Search for the cell housing the specified text and yield its (X, Y) center coordinate. 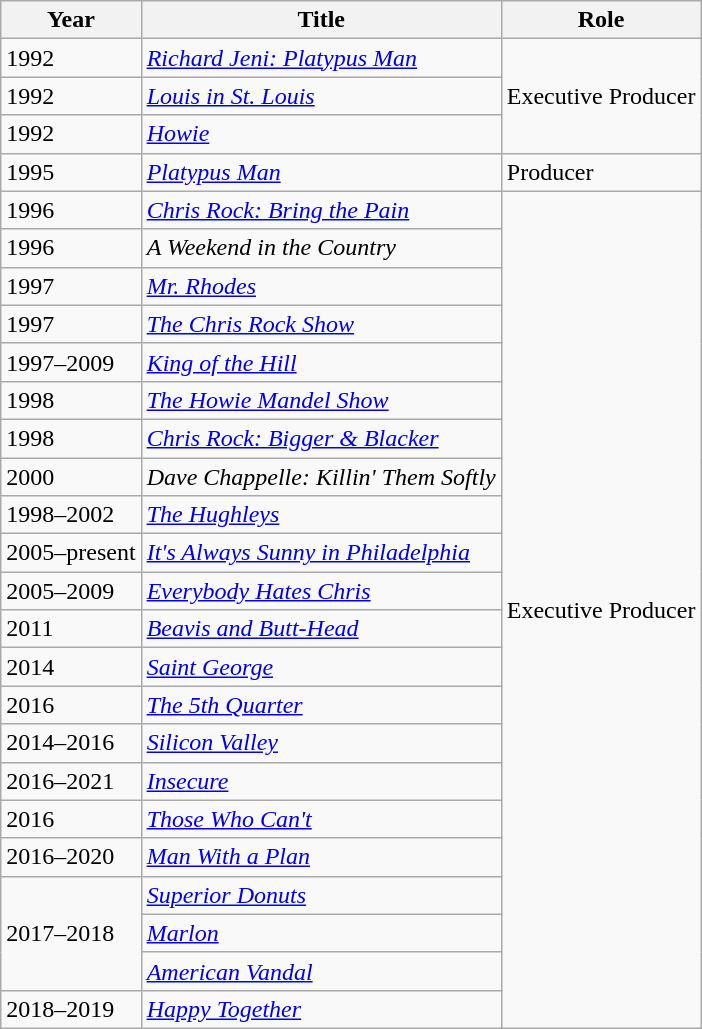
Mr. Rhodes (321, 286)
Dave Chappelle: Killin' Them Softly (321, 477)
Platypus Man (321, 172)
Marlon (321, 933)
The Chris Rock Show (321, 324)
Richard Jeni: Platypus Man (321, 58)
2014–2016 (71, 743)
Role (601, 20)
1997–2009 (71, 362)
Title (321, 20)
Chris Rock: Bring the Pain (321, 210)
Year (71, 20)
Insecure (321, 781)
2005–present (71, 553)
Superior Donuts (321, 895)
1998–2002 (71, 515)
2011 (71, 629)
Happy Together (321, 1009)
The Hughleys (321, 515)
King of the Hill (321, 362)
Producer (601, 172)
Beavis and Butt-Head (321, 629)
Man With a Plan (321, 857)
American Vandal (321, 971)
The Howie Mandel Show (321, 400)
2017–2018 (71, 933)
The 5th Quarter (321, 705)
2016–2020 (71, 857)
1995 (71, 172)
Everybody Hates Chris (321, 591)
2000 (71, 477)
Silicon Valley (321, 743)
It's Always Sunny in Philadelphia (321, 553)
Howie (321, 134)
Saint George (321, 667)
Louis in St. Louis (321, 96)
2005–2009 (71, 591)
Those Who Can't (321, 819)
Chris Rock: Bigger & Blacker (321, 438)
2018–2019 (71, 1009)
2016–2021 (71, 781)
2014 (71, 667)
A Weekend in the Country (321, 248)
